For the text-containing cell, return its midpoint in [X, Y] coordinate format. 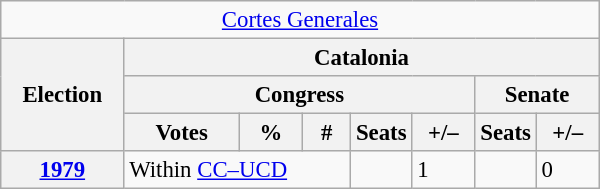
% [270, 133]
1 [444, 170]
1979 [62, 170]
Catalonia [362, 58]
# [327, 133]
Cortes Generales [300, 20]
Congress [300, 95]
Senate [537, 95]
Election [62, 96]
0 [568, 170]
Votes [182, 133]
Within CC–UCD [238, 170]
